Scan for the cell matching the given text and deliver its (X, Y) coordinate at center. 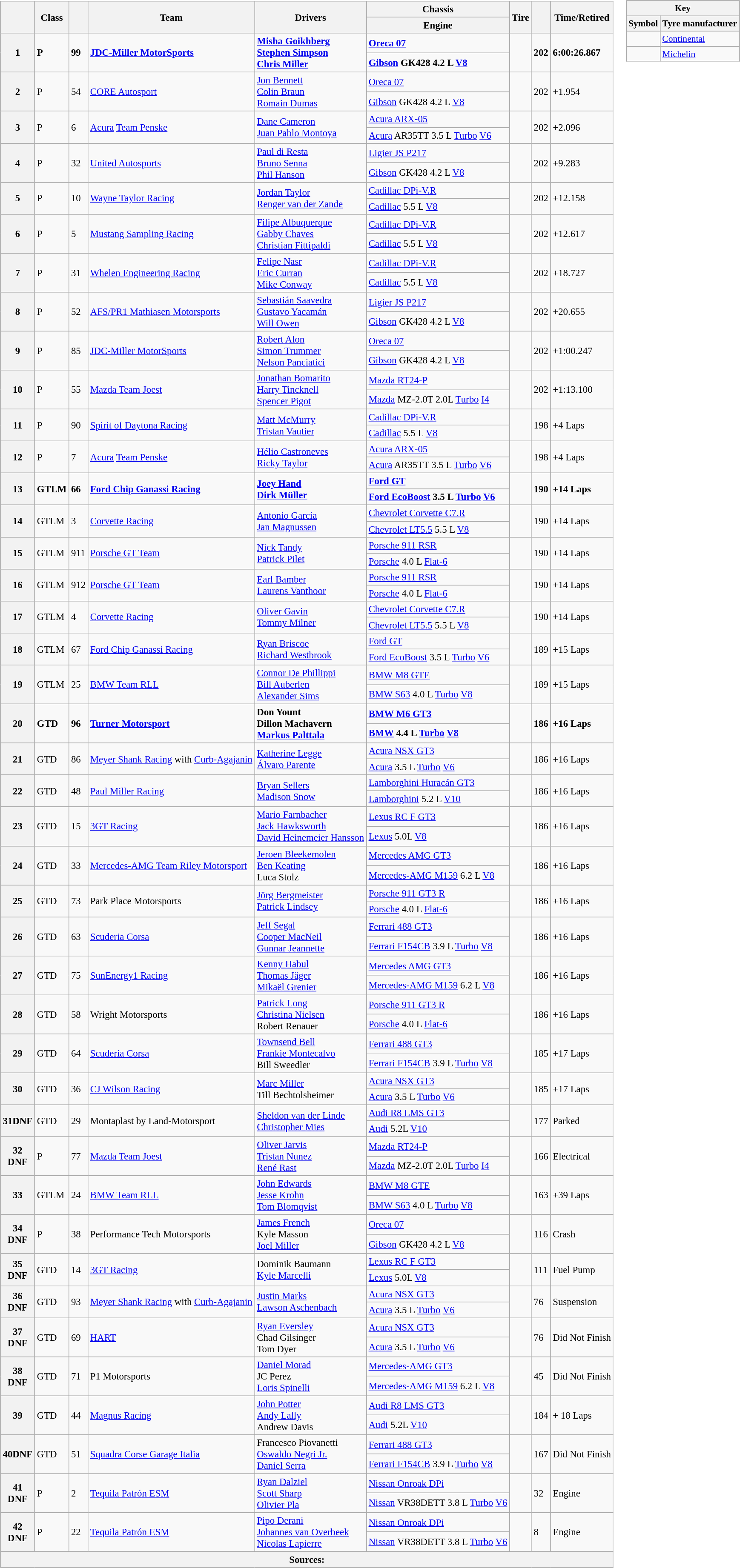
Michelin (700, 54)
United Autosports (171, 163)
Connor De Phillippi Bill Auberlen Alexander Sims (310, 685)
+20.655 (582, 312)
Ryan Eversley Chad Gilsinger Tom Dyer (310, 1337)
James French Kyle Masson Joel Miller (310, 1234)
CORE Autosport (171, 92)
Jörg Bergmeister Patrick Lindsey (310, 901)
AFS/PR1 Mathiasen Motorsports (171, 312)
54 (78, 92)
John Edwards Jesse Krohn Tom Blomqvist (310, 1195)
Bryan Sellers Madison Snow (310, 791)
Tire (521, 17)
12 (17, 457)
John Potter Andy Lally Andrew Davis (310, 1415)
Time/Retired (582, 17)
+1:13.100 (582, 390)
18 (17, 649)
Kenny Habul Thomas Jäger Mikaël Grenier (310, 975)
75 (78, 975)
Spirit of Daytona Racing (171, 425)
38DNF (17, 1376)
Montaplast by Land-Motorsport (171, 1121)
Francesco Piovanetti Oswaldo Negri Jr. Daniel Serra (310, 1454)
Hélio Castroneves Ricky Taylor (310, 457)
184 (541, 1415)
116 (541, 1234)
Park Place Motorsports (171, 901)
Wayne Taylor Racing (171, 198)
BMW M6 GT3 (438, 714)
Earl Bamber Laurens Vanthoor (310, 585)
Drivers (310, 17)
23 (17, 826)
+12.158 (582, 198)
35DNF (17, 1270)
9 (17, 351)
Team (171, 17)
Katherine Legge Álvaro Parente (310, 759)
Marc Miller Till Bechtolsheimer (310, 1088)
93 (78, 1302)
28 (17, 1014)
77 (78, 1157)
85 (78, 351)
Jeroen Bleekemolen Ben Keating Luca Stolz (310, 865)
Pipo Derani Johannes van Overbeek Nicolas Lapierre (310, 1532)
41DNF (17, 1493)
+1:00.247 (582, 351)
+9.283 (582, 163)
Chassis (438, 9)
+ 18 Laps (582, 1415)
86 (78, 759)
21 (17, 759)
Performance Tech Motorsports (171, 1234)
Lamborghini 5.2 L V10 (438, 799)
Whelen Engineering Racing (171, 273)
32DNF (17, 1157)
Matt McMurry Tristan Vautier (310, 425)
63 (78, 937)
90 (78, 425)
+2.096 (582, 127)
11 (17, 425)
Patrick Long Christina Nielsen Robert Renauer (310, 1014)
Lamborghini Huracán GT3 (438, 783)
36 (78, 1088)
166 (541, 1157)
99 (78, 53)
64 (78, 1054)
Mercedes-AMG GT3 (438, 1366)
Joey Hand Dirk Müller (310, 489)
42DNF (17, 1532)
71 (78, 1376)
38 (78, 1234)
Dominik Baumann Kyle Marcelli (310, 1270)
HART (171, 1337)
Class (52, 17)
13 (17, 489)
40DNF (17, 1454)
Electrical (582, 1157)
45 (541, 1376)
Continental (700, 39)
Sebastián Saavedra Gustavo Yacamán Will Owen (310, 312)
Ryan Dalziel Scott Sharp Olivier Pla (310, 1493)
Justin Marks Lawson Aschenbach (310, 1302)
Paul di Resta Bruno Senna Phil Hanson (310, 163)
111 (541, 1270)
167 (541, 1454)
Tyre manufacturer (700, 23)
58 (78, 1014)
Jeff Segal Cooper MacNeil Gunnar Jeannette (310, 937)
Suspension (582, 1302)
Paul Miller Racing (171, 791)
31 (78, 273)
34DNF (17, 1234)
+39 Laps (582, 1195)
Parked (582, 1121)
Don Yount Dillon Machavern Markus Palttala (310, 723)
69 (78, 1337)
Sources: (307, 1559)
Oliver Gavin Tommy Milner (310, 617)
Misha Goikhberg Stephen Simpson Chris Miller (310, 53)
Crash (582, 1234)
55 (78, 390)
Filipe Albuquerque Gabby Chaves Christian Fittipaldi (310, 234)
Daniel Morad JC Perez Loris Spinelli (310, 1376)
39 (17, 1415)
Felipe Nasr Eric Curran Mike Conway (310, 273)
Jon Bennett Colin Braun Romain Dumas (310, 92)
163 (541, 1195)
96 (78, 723)
73 (78, 901)
Magnus Racing (171, 1415)
BMW 4.4 L Turbo V8 (438, 733)
Fuel Pump (582, 1270)
52 (78, 312)
+1.954 (582, 92)
SunEnergy1 Racing (171, 975)
Dane Cameron Juan Pablo Montoya (310, 127)
Nick Tandy Patrick Pilet (310, 553)
Wright Motorsports (171, 1014)
Robert Alon Simon Trummer Nelson Panciatici (310, 351)
26 (17, 937)
19 (17, 685)
20 (17, 723)
16 (17, 585)
66 (78, 489)
P1 Motorsports (171, 1376)
911 (78, 553)
Mustang Sampling Racing (171, 234)
44 (78, 1415)
Ryan Briscoe Richard Westbrook (310, 649)
Squadra Corse Garage Italia (171, 1454)
48 (78, 791)
27 (17, 975)
6:00:26.867 (582, 53)
Turner Motorsport (171, 723)
17 (17, 617)
31DNF (17, 1121)
Jonathan Bomarito Harry Tincknell Spencer Pigot (310, 390)
+18.727 (582, 273)
Townsend Bell Frankie Montecalvo Bill Sweedler (310, 1054)
177 (541, 1121)
CJ Wilson Racing (171, 1088)
Mercedes-AMG Team Riley Motorsport (171, 865)
37DNF (17, 1337)
Mario Farnbacher Jack Hawksworth David Heinemeier Hansson (310, 826)
Sheldon van der Linde Christopher Mies (310, 1121)
36DNF (17, 1302)
Antonio García Jan Magnussen (310, 521)
Key (683, 9)
Oliver Jarvis Tristan Nunez René Rast (310, 1157)
67 (78, 649)
Jordan Taylor Renger van der Zande (310, 198)
912 (78, 585)
+12.617 (582, 234)
51 (78, 1454)
30 (17, 1088)
Symbol (643, 23)
1 (17, 53)
